For the text-containing cell, return its midpoint in (X, Y) coordinate format. 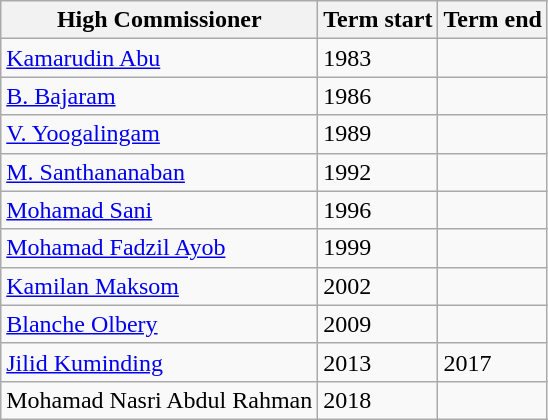
1992 (378, 172)
1996 (378, 210)
2002 (378, 286)
Jilid Kuminding (160, 362)
1989 (378, 134)
M. Santhananaban (160, 172)
2018 (378, 400)
Term start (378, 20)
1999 (378, 248)
Mohamad Fadzil Ayob (160, 248)
Mohamad Nasri Abdul Rahman (160, 400)
Mohamad Sani (160, 210)
1986 (378, 96)
Blanche Olbery (160, 324)
Kamarudin Abu (160, 58)
1983 (378, 58)
Kamilan Maksom (160, 286)
2013 (378, 362)
2009 (378, 324)
High Commissioner (160, 20)
V. Yoogalingam (160, 134)
Term end (493, 20)
2017 (493, 362)
B. Bajaram (160, 96)
